Identify which cell holds the provided text, then report its (X, Y) central coordinate. 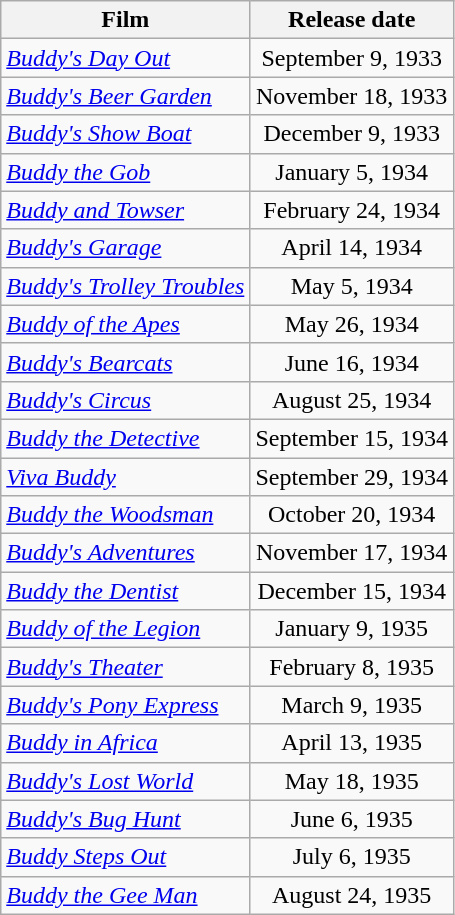
June 6, 1935 (352, 819)
December 15, 1934 (352, 591)
Buddy's Circus (126, 400)
August 24, 1935 (352, 895)
May 18, 1935 (352, 781)
December 9, 1933 (352, 134)
Buddy of the Apes (126, 324)
March 9, 1935 (352, 705)
May 5, 1934 (352, 286)
November 18, 1933 (352, 96)
Buddy's Day Out (126, 58)
May 26, 1934 (352, 324)
August 25, 1934 (352, 400)
Buddy's Bearcats (126, 362)
February 24, 1934 (352, 210)
Buddy the Dentist (126, 591)
Buddy the Woodsman (126, 515)
Buddy in Africa (126, 743)
Buddy's Trolley Troubles (126, 286)
November 17, 1934 (352, 553)
Buddy's Adventures (126, 553)
Buddy the Gee Man (126, 895)
Film (126, 20)
Buddy's Beer Garden (126, 96)
Release date (352, 20)
April 13, 1935 (352, 743)
June 16, 1934 (352, 362)
Buddy the Detective (126, 438)
Buddy of the Legion (126, 629)
Buddy the Gob (126, 172)
September 29, 1934 (352, 477)
September 9, 1933 (352, 58)
Buddy's Bug Hunt (126, 819)
February 8, 1935 (352, 667)
Buddy's Pony Express (126, 705)
July 6, 1935 (352, 857)
Buddy's Lost World (126, 781)
January 9, 1935 (352, 629)
October 20, 1934 (352, 515)
Buddy and Towser (126, 210)
September 15, 1934 (352, 438)
Buddy's Theater (126, 667)
Buddy's Show Boat (126, 134)
Buddy's Garage (126, 248)
January 5, 1934 (352, 172)
Buddy Steps Out (126, 857)
April 14, 1934 (352, 248)
Viva Buddy (126, 477)
